Provide the [x, y] coordinate of the cell's center where the given text is located.  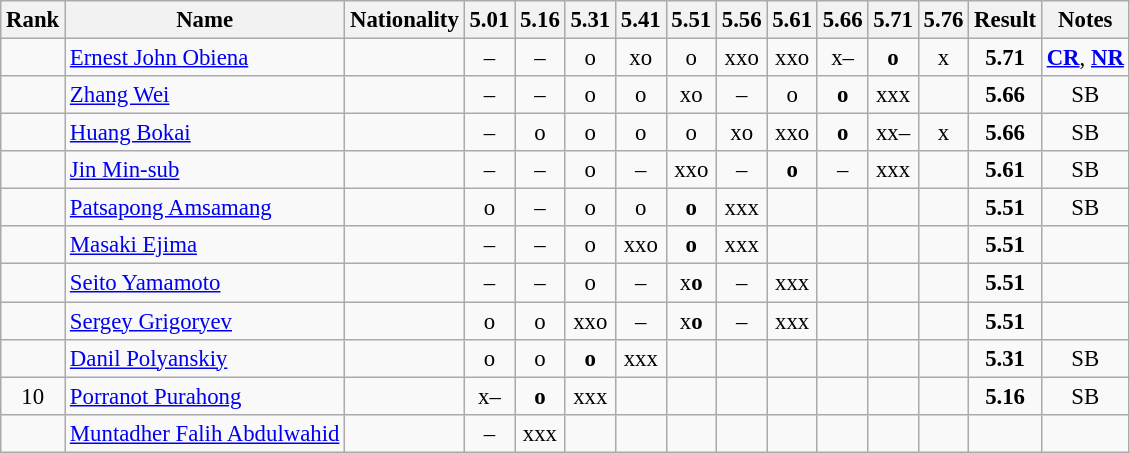
5.76 [943, 20]
Seito Yamamoto [205, 283]
Ernest John Obiena [205, 58]
Zhang Wei [205, 95]
Jin Min-sub [205, 170]
Result [1006, 20]
5.41 [641, 20]
Sergey Grigoryev [205, 321]
Name [205, 20]
Masaki Ejima [205, 245]
5.01 [489, 20]
xx– [893, 133]
Danil Polyanskiy [205, 358]
Porranot Purahong [205, 396]
Patsapong Amsamang [205, 208]
Huang Bokai [205, 133]
Nationality [404, 20]
10 [33, 396]
Rank [33, 20]
CR, NR [1085, 58]
Muntadher Falih Abdulwahid [205, 433]
5.56 [741, 20]
Notes [1085, 20]
